Locate the cell with the specified text and output its (x, y) center coordinate. 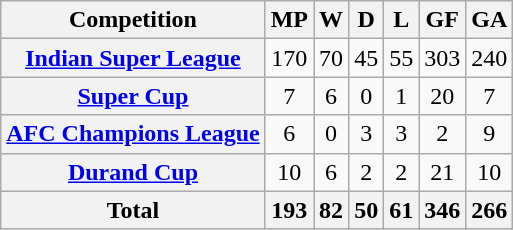
1 (402, 96)
MP (289, 20)
55 (402, 58)
GA (490, 20)
266 (490, 210)
Competition (133, 20)
Total (133, 210)
D (366, 20)
20 (442, 96)
70 (332, 58)
170 (289, 58)
Super Cup (133, 96)
L (402, 20)
W (332, 20)
82 (332, 210)
9 (490, 134)
21 (442, 172)
Durand Cup (133, 172)
61 (402, 210)
45 (366, 58)
193 (289, 210)
303 (442, 58)
346 (442, 210)
AFC Champions League (133, 134)
50 (366, 210)
240 (490, 58)
GF (442, 20)
Indian Super League (133, 58)
